Scan for the cell matching the given text and deliver its (x, y) coordinate at center. 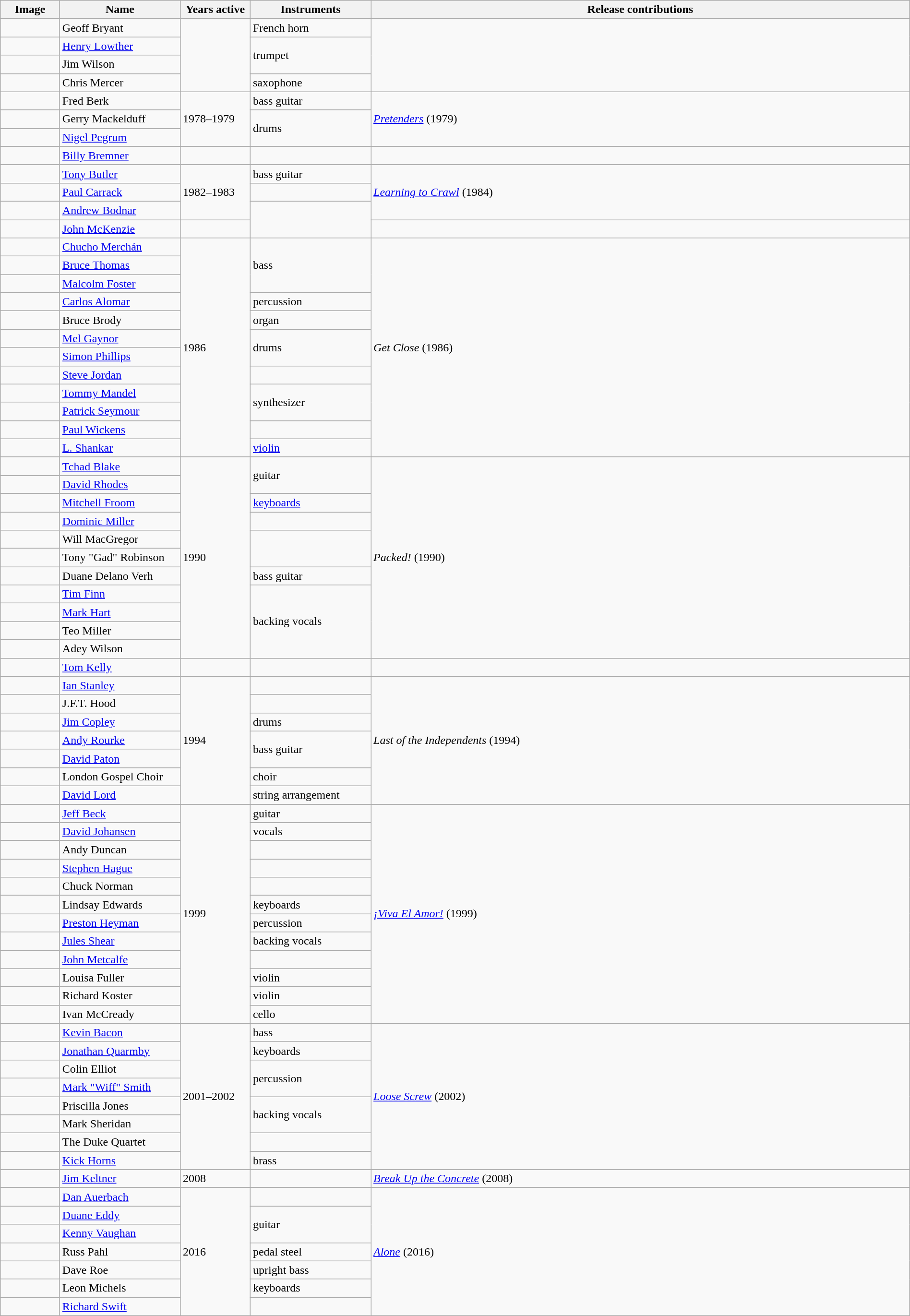
2008 (215, 1179)
brass (310, 1160)
pedal steel (310, 1252)
Paul Wickens (120, 430)
vocals (310, 832)
trumpet (310, 55)
Chuck Norman (120, 886)
David Paton (120, 758)
Kevin Bacon (120, 1032)
Duane Delano Verh (120, 576)
Jim Wilson (120, 64)
Leon Michels (120, 1288)
Nigel Pegrum (120, 137)
Tony "Gad" Robinson (120, 558)
The Duke Quartet (120, 1142)
Carlos Alomar (120, 302)
J.F.T. Hood (120, 704)
Jules Shear (120, 941)
Adey Wilson (120, 649)
Andy Rourke (120, 740)
upright bass (310, 1270)
1978–1979 (215, 119)
Ivan McCready (120, 1014)
Gerry Mackelduff (120, 119)
1990 (215, 558)
Preston Heyman (120, 923)
Tommy Mandel (120, 393)
Tchad Blake (120, 466)
Bruce Brody (120, 320)
Louisa Fuller (120, 978)
Mark Sheridan (120, 1124)
organ (310, 320)
Packed! (1990) (640, 558)
Years active (215, 10)
Tom Kelly (120, 667)
Mark "Wiff" Smith (120, 1087)
Geoff Bryant (120, 28)
Tony Butler (120, 174)
John McKenzie (120, 229)
Chris Mercer (120, 83)
Dave Roe (120, 1270)
Jim Keltner (120, 1179)
Get Close (1986) (640, 347)
Mel Gaynor (120, 338)
Kick Horns (120, 1160)
Bruce Thomas (120, 265)
Duane Eddy (120, 1215)
synthesizer (310, 402)
Lindsay Edwards (120, 905)
Loose Screw (2002) (640, 1096)
Russ Pahl (120, 1252)
Steve Jordan (120, 375)
Jonathan Quarmby (120, 1051)
Tim Finn (120, 594)
1986 (215, 347)
David Johansen (120, 832)
David Rhodes (120, 484)
Andy Duncan (120, 850)
David Lord (120, 795)
cello (310, 1014)
string arrangement (310, 795)
1994 (215, 740)
saxophone (310, 83)
Colin Elliot (120, 1069)
Fred Berk (120, 101)
Paul Carrack (120, 192)
Stephen Hague (120, 868)
Instruments (310, 10)
Dominic Miller (120, 521)
Billy Bremner (120, 156)
L. Shankar (120, 448)
2016 (215, 1252)
French horn (310, 28)
Name (120, 10)
Pretenders (1979) (640, 119)
John Metcalfe (120, 959)
1982–1983 (215, 192)
Richard Swift (120, 1306)
Patrick Seymour (120, 411)
¡Viva El Amor! (1999) (640, 914)
Ian Stanley (120, 685)
Alone (2016) (640, 1252)
Last of the Independents (1994) (640, 740)
Priscilla Jones (120, 1105)
Dan Auerbach (120, 1197)
Mark Hart (120, 612)
Simon Phillips (120, 357)
Chucho Merchán (120, 247)
Malcolm Foster (120, 284)
2001–2002 (215, 1096)
Mitchell Froom (120, 502)
Will MacGregor (120, 539)
Richard Koster (120, 996)
choir (310, 777)
Release contributions (640, 10)
Kenny Vaughan (120, 1233)
Andrew Bodnar (120, 210)
Jeff Beck (120, 814)
London Gospel Choir (120, 777)
Break Up the Concrete (2008) (640, 1179)
1999 (215, 914)
Jim Copley (120, 722)
Learning to Crawl (1984) (640, 192)
Henry Lowther (120, 46)
Image (30, 10)
Teo Miller (120, 631)
